Pinpoint the cell where the given text exists, returning its [x, y] midpoint coordinate. 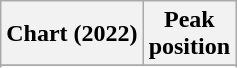
Chart (2022) [72, 34]
Peakposition [189, 34]
